Search for the cell housing the specified text and yield its [X, Y] center coordinate. 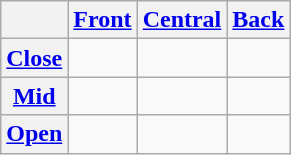
Central [182, 20]
Front [102, 20]
Back [258, 20]
Mid [34, 96]
Close [34, 58]
Open [34, 134]
